Scan for the cell matching the given text and deliver its (X, Y) coordinate at center. 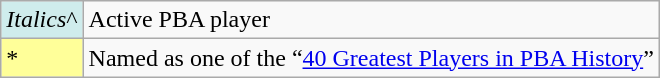
Italics^ (42, 20)
* (42, 58)
Active PBA player (371, 20)
Named as one of the “40 Greatest Players in PBA History” (371, 58)
